Scan for the cell matching the given text and deliver its [x, y] coordinate at center. 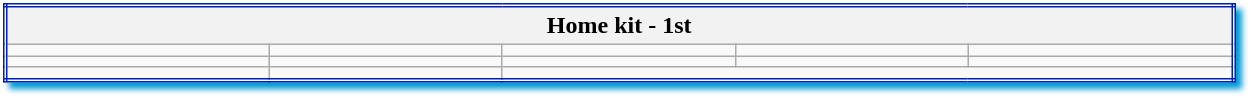
Home kit - 1st [619, 25]
